Capture the cell that displays the provided text and extract its (x, y) central coordinate. 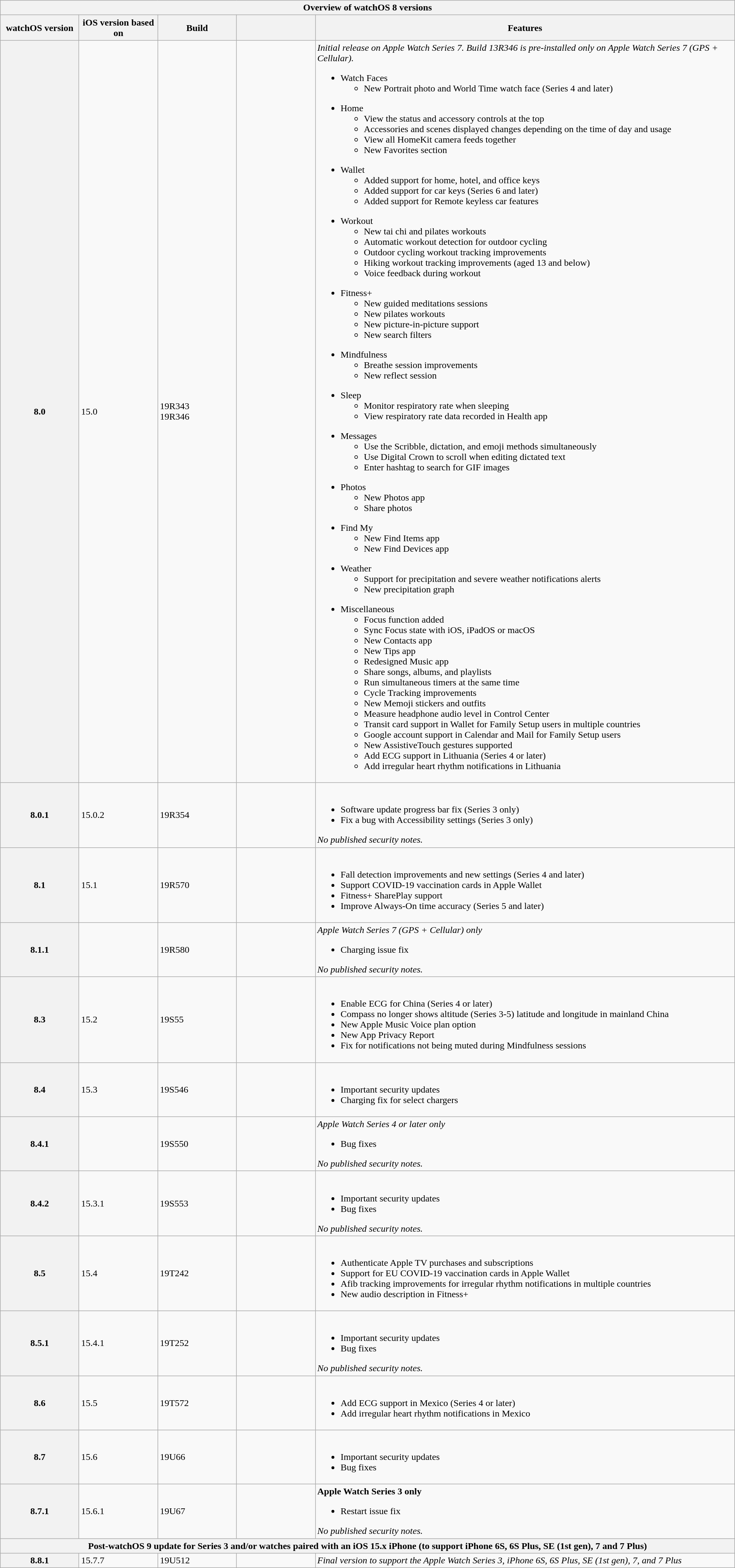
8.5 (40, 1273)
19U512 (197, 1561)
19S546 (197, 1090)
Final version to support the Apple Watch Series 3, iPhone 6S, 6S Plus, SE (1st gen), 7, and 7 Plus (525, 1561)
8.7 (40, 1457)
19U67 (197, 1511)
19T252 (197, 1343)
15.4 (119, 1273)
15.4.1 (119, 1343)
Build (197, 28)
15.0.2 (119, 815)
Apple Watch Series 4 or later onlyBug fixesNo published security notes. (525, 1144)
19S55 (197, 1020)
19T572 (197, 1403)
8.3 (40, 1020)
19U66 (197, 1457)
8.4 (40, 1090)
8.4.1 (40, 1144)
19R34319R346 (197, 411)
15.6 (119, 1457)
iOS version based on (119, 28)
Add ECG support in Mexico (Series 4 or later)Add irregular heart rhythm notifications in Mexico (525, 1403)
Overview of watchOS 8 versions (367, 8)
15.5 (119, 1403)
Software update progress bar fix (Series 3 only)Fix a bug with Accessibility settings (Series 3 only)No published security notes. (525, 815)
15.6.1 (119, 1511)
15.2 (119, 1020)
8.4.2 (40, 1203)
19R570 (197, 885)
Apple Watch Series 3 onlyRestart issue fixNo published security notes. (525, 1511)
8.0 (40, 411)
15.7.7 (119, 1561)
19S550 (197, 1144)
Apple Watch Series 7 (GPS + Cellular) onlyCharging issue fixNo published security notes. (525, 950)
15.0 (119, 411)
15.3 (119, 1090)
Important security updatesBug fixes (525, 1457)
15.3.1 (119, 1203)
19S553 (197, 1203)
Important security updatesCharging fix for select chargers (525, 1090)
8.1 (40, 885)
8.0.1 (40, 815)
19T242 (197, 1273)
Post-watchOS 9 update for Series 3 and/or watches paired with an iOS 15.x iPhone (to support iPhone 6S, 6S Plus, SE (1st gen), 7 and 7 Plus) (367, 1546)
8.5.1 (40, 1343)
8.6 (40, 1403)
Features (525, 28)
19R354 (197, 815)
8.7.1 (40, 1511)
watchOS version (40, 28)
15.1 (119, 885)
19R580 (197, 950)
8.1.1 (40, 950)
8.8.1 (40, 1561)
